Search for the cell housing the specified text and yield its (X, Y) center coordinate. 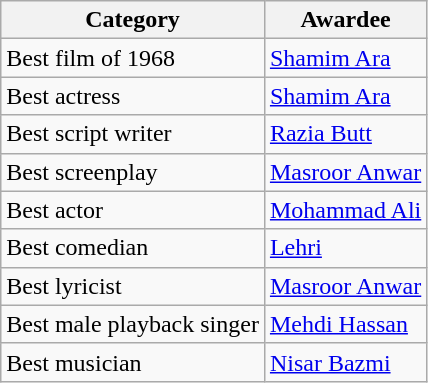
Awardee (345, 20)
Best actress (133, 96)
Lehri (345, 248)
Best comedian (133, 248)
Best lyricist (133, 286)
Best screenplay (133, 172)
Best script writer (133, 134)
Best musician (133, 362)
Best film of 1968 (133, 58)
Mehdi Hassan (345, 324)
Razia Butt (345, 134)
Best male playback singer (133, 324)
Best actor (133, 210)
Category (133, 20)
Mohammad Ali (345, 210)
Nisar Bazmi (345, 362)
